Identify which cell holds the provided text, then report its [X, Y] central coordinate. 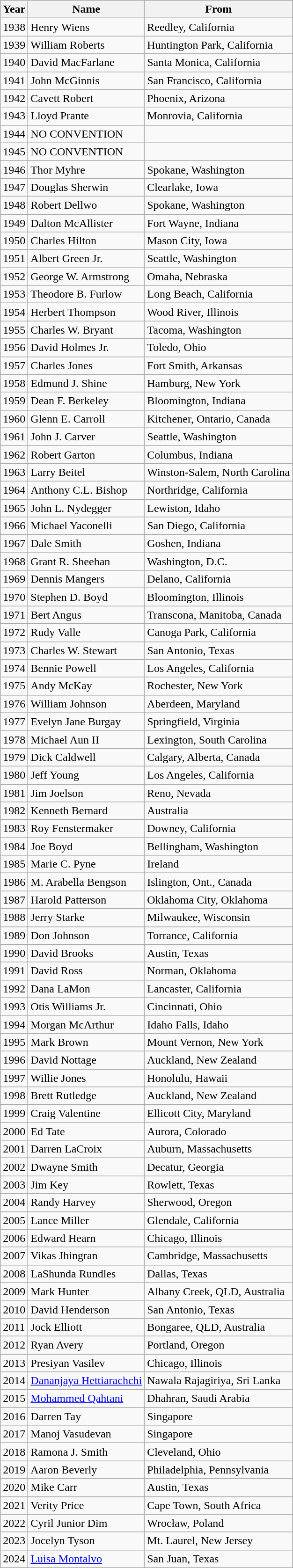
David Holmes Jr. [86, 348]
Mark Brown [86, 1042]
Theodore B. Furlow [86, 294]
William Roberts [86, 45]
Decatur, Georgia [219, 1167]
Brett Rutledge [86, 1096]
Bloomington, Illinois [219, 597]
Roy Fenstermaker [86, 829]
1992 [14, 989]
John L. Nydegger [86, 508]
Rowlett, Texas [219, 1185]
Charles Hilton [86, 241]
1957 [14, 365]
Darren Tay [86, 1416]
1997 [14, 1078]
Portland, Oregon [219, 1345]
Downey, California [219, 829]
1985 [14, 864]
1970 [14, 597]
1962 [14, 454]
Clearlake, Iowa [219, 187]
Calgary, Alberta, Canada [219, 757]
Lancaster, California [219, 989]
1959 [14, 401]
Joe Boyd [86, 846]
Cyril Junior Dim [86, 1523]
Herbert Thompson [86, 312]
1974 [14, 668]
Mark Hunter [86, 1291]
2015 [14, 1399]
Bloomington, Indiana [219, 401]
Lloyd Prante [86, 116]
Bellingham, Washington [219, 846]
Randy Harvey [86, 1203]
1960 [14, 419]
Albany Creek, QLD, Australia [219, 1291]
Presiyan Vasilev [86, 1363]
Kitchener, Ontario, Canada [219, 419]
2022 [14, 1523]
Larry Beitel [86, 472]
Robert Garton [86, 454]
1991 [14, 971]
Reno, Nevada [219, 793]
Andy McKay [86, 686]
Year [14, 9]
Dallas, Texas [219, 1274]
2019 [14, 1470]
Washington, D.C. [219, 562]
David MacFarlane [86, 63]
Cambridge, Massachusetts [219, 1256]
Verity Price [86, 1505]
Ireland [219, 864]
Michael Yaconelli [86, 526]
Aberdeen, Maryland [219, 704]
2002 [14, 1167]
M. Arabella Bengson [86, 882]
Manoj Vasudevan [86, 1434]
2005 [14, 1220]
2023 [14, 1541]
Evelyn Jane Burgay [86, 722]
Aurora, Colorado [219, 1131]
Cape Town, South Africa [219, 1505]
Harold Patterson [86, 900]
Mason City, Iowa [219, 241]
Jock Elliott [86, 1327]
Oklahoma City, Oklahoma [219, 900]
1982 [14, 811]
Dhahran, Saudi Arabia [219, 1399]
Dale Smith [86, 544]
2011 [14, 1327]
Albert Green Jr. [86, 259]
2018 [14, 1452]
2004 [14, 1203]
Torrance, California [219, 935]
1966 [14, 526]
Cincinnati, Ohio [219, 1006]
Glenn E. Carroll [86, 419]
1975 [14, 686]
Darren LaCroix [86, 1149]
1945 [14, 152]
Ed Tate [86, 1131]
1987 [14, 900]
1951 [14, 259]
Australia [219, 811]
1994 [14, 1024]
Bert Angus [86, 615]
2000 [14, 1131]
LaShunda Rundles [86, 1274]
Douglas Sherwin [86, 187]
John McGinnis [86, 80]
2020 [14, 1488]
Dick Caldwell [86, 757]
John J. Carver [86, 437]
San Diego, California [219, 526]
Auburn, Massachusetts [219, 1149]
Edward Hearn [86, 1238]
Don Johnson [86, 935]
1946 [14, 169]
2009 [14, 1291]
Transcona, Manitoba, Canada [219, 615]
Marie C. Pyne [86, 864]
David Brooks [86, 953]
Lewiston, Idaho [219, 508]
1988 [14, 918]
Sherwood, Oregon [219, 1203]
Islington, Ont., Canada [219, 882]
Lexington, South Carolina [219, 739]
1977 [14, 722]
2010 [14, 1309]
Mike Carr [86, 1488]
Charles W. Stewart [86, 650]
Glendale, California [219, 1220]
Robert Dellwo [86, 205]
2008 [14, 1274]
1989 [14, 935]
Jerry Starke [86, 918]
San Francisco, California [219, 80]
Dananjaya Hettiarachchi [86, 1381]
1979 [14, 757]
Bennie Powell [86, 668]
1972 [14, 633]
2021 [14, 1505]
Norman, Oklahoma [219, 971]
1948 [14, 205]
2016 [14, 1416]
1961 [14, 437]
Omaha, Nebraska [219, 277]
1995 [14, 1042]
Jocelyn Tyson [86, 1541]
Nawala Rajagiriya, Sri Lanka [219, 1381]
1944 [14, 134]
Craig Valentine [86, 1114]
1969 [14, 579]
Name [86, 9]
Huntington Park, California [219, 45]
1968 [14, 562]
Henry Wiens [86, 27]
George W. Armstrong [86, 277]
1941 [14, 80]
1940 [14, 63]
Luisa Montalvo [86, 1559]
Wood River, Illinois [219, 312]
1983 [14, 829]
Dalton McAllister [86, 223]
Edmund J. Shine [86, 383]
Ramona J. Smith [86, 1452]
Goshen, Indiana [219, 544]
Kenneth Bernard [86, 811]
Toledo, Ohio [219, 348]
1973 [14, 650]
Monrovia, California [219, 116]
Northridge, California [219, 490]
Fort Wayne, Indiana [219, 223]
Anthony C.L. Bishop [86, 490]
Mount Vernon, New York [219, 1042]
1993 [14, 1006]
Springfield, Virginia [219, 722]
1967 [14, 544]
1950 [14, 241]
Dwayne Smith [86, 1167]
2006 [14, 1238]
1949 [14, 223]
San Juan, Texas [219, 1559]
Rochester, New York [219, 686]
Phoenix, Arizona [219, 98]
Vikas Jhingran [86, 1256]
Otis Williams Jr. [86, 1006]
Cavett Robert [86, 98]
Tacoma, Washington [219, 330]
2013 [14, 1363]
1999 [14, 1114]
David Nottage [86, 1060]
Idaho Falls, Idaho [219, 1024]
From [219, 9]
Grant R. Sheehan [86, 562]
1998 [14, 1096]
1981 [14, 793]
1938 [14, 27]
1942 [14, 98]
Jim Key [86, 1185]
1980 [14, 775]
Long Beach, California [219, 294]
Reedley, California [219, 27]
2012 [14, 1345]
Dean F. Berkeley [86, 401]
1952 [14, 277]
Ryan Avery [86, 1345]
1971 [14, 615]
Charles Jones [86, 365]
1947 [14, 187]
Willie Jones [86, 1078]
Hamburg, New York [219, 383]
Delano, California [219, 579]
Wrocław, Poland [219, 1523]
Canoga Park, California [219, 633]
Winston-Salem, North Carolina [219, 472]
Morgan McArthur [86, 1024]
Bongaree, QLD, Australia [219, 1327]
Jim Joelson [86, 793]
Columbus, Indiana [219, 454]
Milwaukee, Wisconsin [219, 918]
Cleveland, Ohio [219, 1452]
Ellicott City, Maryland [219, 1114]
2003 [14, 1185]
2014 [14, 1381]
Mt. Laurel, New Jersey [219, 1541]
Dana LaMon [86, 989]
1956 [14, 348]
Fort Smith, Arkansas [219, 365]
1996 [14, 1060]
1965 [14, 508]
1954 [14, 312]
1978 [14, 739]
1939 [14, 45]
1953 [14, 294]
Philadelphia, Pennsylvania [219, 1470]
David Ross [86, 971]
1943 [14, 116]
Lance Miller [86, 1220]
1976 [14, 704]
1964 [14, 490]
Mohammed Qahtani [86, 1399]
Dennis Mangers [86, 579]
Charles W. Bryant [86, 330]
1958 [14, 383]
1990 [14, 953]
2007 [14, 1256]
William Johnson [86, 704]
Aaron Beverly [86, 1470]
1984 [14, 846]
Thor Myhre [86, 169]
Stephen D. Boyd [86, 597]
Rudy Valle [86, 633]
2024 [14, 1559]
2001 [14, 1149]
Santa Monica, California [219, 63]
1963 [14, 472]
2017 [14, 1434]
Jeff Young [86, 775]
Michael Aun II [86, 739]
1955 [14, 330]
David Henderson [86, 1309]
1986 [14, 882]
Honolulu, Hawaii [219, 1078]
